Identify which cell holds the provided text, then report its [x, y] central coordinate. 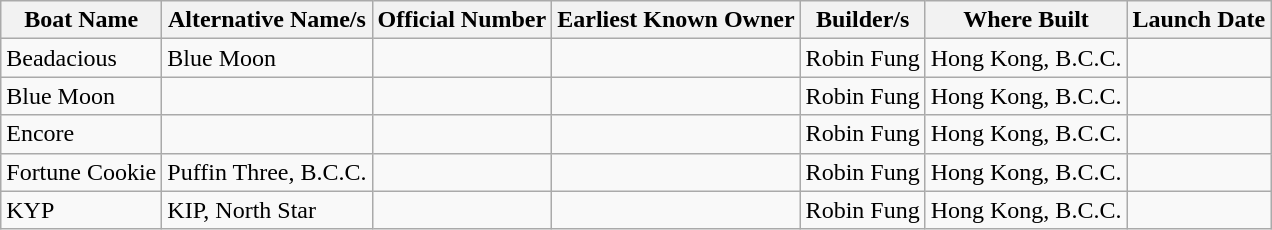
Encore [82, 134]
Where Built [1026, 20]
Launch Date [1199, 20]
Beadacious [82, 58]
Fortune Cookie [82, 172]
Official Number [462, 20]
Boat Name [82, 20]
KIP, North Star [267, 210]
KYP [82, 210]
Earliest Known Owner [676, 20]
Puffin Three, B.C.C. [267, 172]
Builder/s [862, 20]
Alternative Name/s [267, 20]
